For the text-containing cell, return its midpoint in [X, Y] coordinate format. 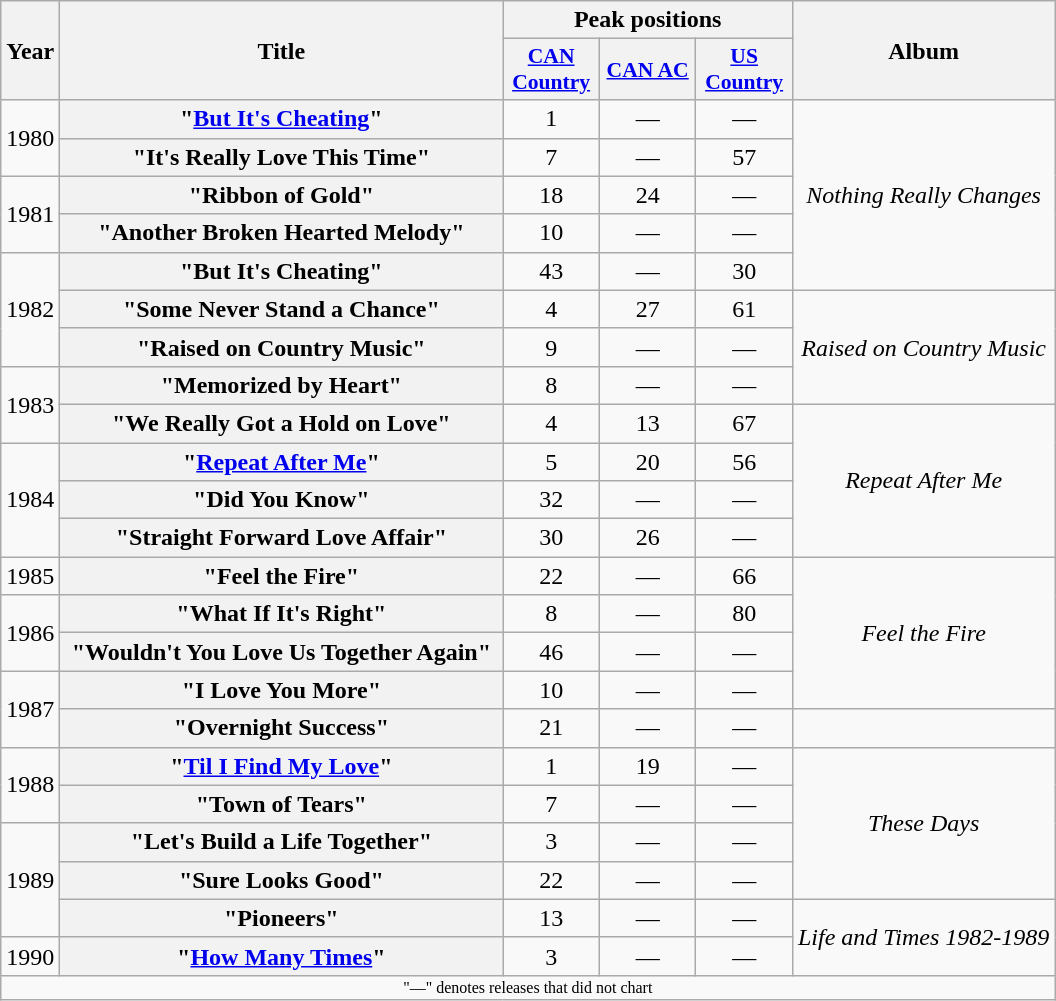
"Raised on Country Music" [282, 347]
1983 [30, 404]
"Feel the Fire" [282, 576]
"Straight Forward Love Affair" [282, 538]
"Overnight Success" [282, 728]
Life and Times 1982-1989 [923, 937]
Nothing Really Changes [923, 195]
20 [648, 461]
56 [744, 461]
57 [744, 157]
1985 [30, 576]
"Some Never Stand a Chance" [282, 309]
CAN AC [648, 70]
26 [648, 538]
"What If It's Right" [282, 614]
"Pioneers" [282, 918]
1981 [30, 214]
Repeat After Me [923, 480]
67 [744, 423]
18 [552, 195]
66 [744, 576]
"Wouldn't You Love Us Together Again" [282, 652]
1988 [30, 785]
"Ribbon of Gold" [282, 195]
80 [744, 614]
Album [923, 50]
"Sure Looks Good" [282, 880]
These Days [923, 823]
1980 [30, 138]
"Did You Know" [282, 500]
27 [648, 309]
"Memorized by Heart" [282, 385]
"Town of Tears" [282, 804]
"We Really Got a Hold on Love" [282, 423]
CAN Country [552, 70]
9 [552, 347]
US Country [744, 70]
Year [30, 50]
"Repeat After Me" [282, 461]
Raised on Country Music [923, 347]
"Another Broken Hearted Melody" [282, 233]
Title [282, 50]
46 [552, 652]
"It's Really Love This Time" [282, 157]
21 [552, 728]
Feel the Fire [923, 633]
Peak positions [648, 20]
1986 [30, 633]
32 [552, 500]
1984 [30, 499]
"I Love You More" [282, 690]
"Let's Build a Life Together" [282, 842]
61 [744, 309]
"—" denotes releases that did not chart [528, 987]
5 [552, 461]
1990 [30, 956]
"How Many Times" [282, 956]
24 [648, 195]
19 [648, 766]
1982 [30, 309]
"Til I Find My Love" [282, 766]
43 [552, 271]
1989 [30, 880]
1987 [30, 709]
